Output the [x, y] coordinate of the center of the cell containing the given text.  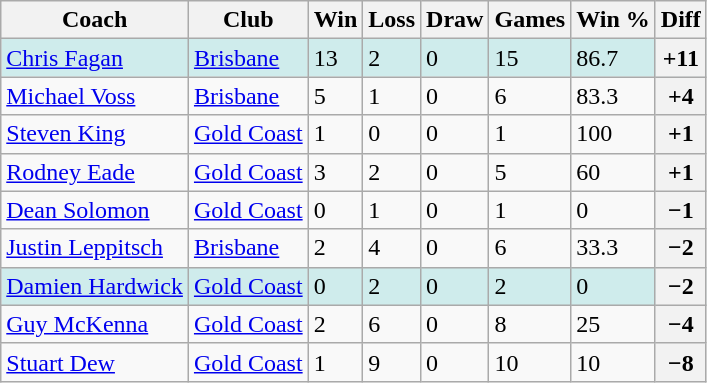
Draw [455, 20]
33.3 [614, 248]
Coach [95, 20]
Michael Voss [95, 96]
83.3 [614, 96]
−1 [680, 210]
8 [530, 324]
25 [614, 324]
3 [336, 172]
100 [614, 134]
+11 [680, 58]
13 [336, 58]
Loss [392, 20]
Diff [680, 20]
Guy McKenna [95, 324]
86.7 [614, 58]
Damien Hardwick [95, 286]
−8 [680, 362]
Justin Leppitsch [95, 248]
Stuart Dew [95, 362]
Games [530, 20]
Win [336, 20]
60 [614, 172]
Dean Solomon [95, 210]
9 [392, 362]
4 [392, 248]
−4 [680, 324]
15 [530, 58]
Steven King [95, 134]
Chris Fagan [95, 58]
Win % [614, 20]
+4 [680, 96]
Club [248, 20]
Rodney Eade [95, 172]
